Pinpoint the cell where the given text exists, returning its [X, Y] midpoint coordinate. 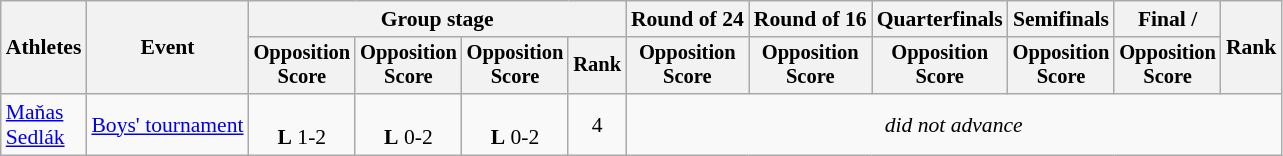
Boys' tournament [167, 124]
did not advance [954, 124]
Group stage [438, 19]
Quarterfinals [940, 19]
MaňasSedlák [44, 124]
Final / [1168, 19]
Round of 16 [810, 19]
Round of 24 [688, 19]
Athletes [44, 48]
4 [597, 124]
L 1-2 [302, 124]
Semifinals [1062, 19]
Event [167, 48]
